Return the (X, Y) coordinate for the center point of the cell that contains the specified text.  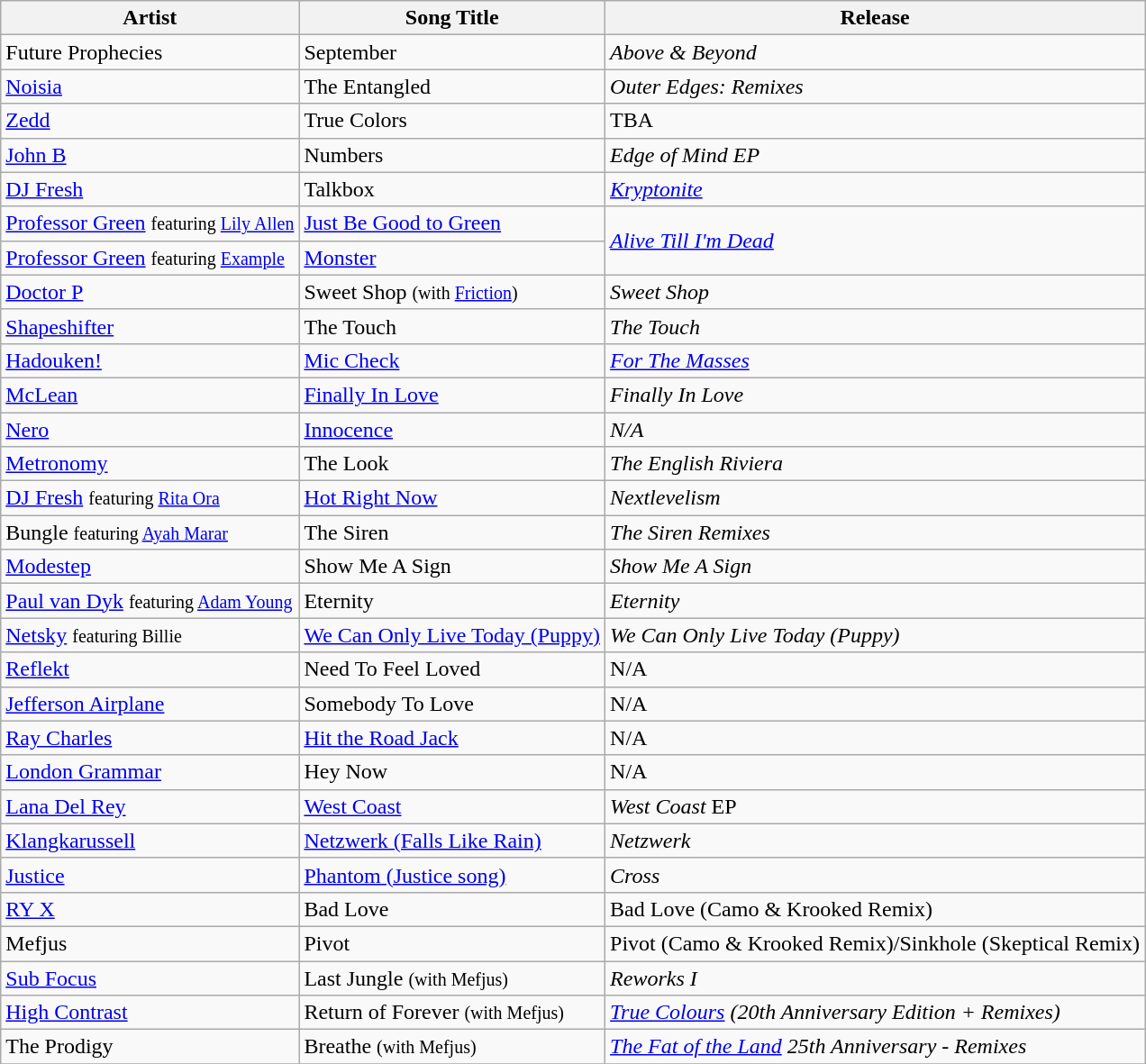
The Siren (452, 532)
The Entangled (452, 86)
The English Riviera (876, 464)
Innocence (452, 430)
The Fat of the Land 25th Anniversary - Remixes (876, 1047)
Modestep (150, 567)
Monster (452, 258)
Bad Love (Camo & Krooked Remix) (876, 909)
Kryptonite (876, 189)
High Contrast (150, 1013)
Nero (150, 430)
The Look (452, 464)
London Grammar (150, 772)
West Coast (452, 806)
Metronomy (150, 464)
Bungle featuring Ayah Marar (150, 532)
Sweet Shop (with Friction) (452, 292)
Breathe (with Mefjus) (452, 1047)
The Prodigy (150, 1047)
Bad Love (452, 909)
Mic Check (452, 360)
McLean (150, 395)
For The Masses (876, 360)
Nextlevelism (876, 498)
Hit the Road Jack (452, 738)
Sweet Shop (876, 292)
John B (150, 155)
Noisia (150, 86)
Just Be Good to Green (452, 223)
Pivot (452, 943)
Future Prophecies (150, 52)
Last Jungle (with Mefjus) (452, 978)
Netzwerk (Falls Like Rain) (452, 841)
Above & Beyond (876, 52)
DJ Fresh featuring Rita Ora (150, 498)
Klangkarussell (150, 841)
Return of Forever (with Mefjus) (452, 1013)
Edge of Mind EP (876, 155)
Lana Del Rey (150, 806)
Pivot (Camo & Krooked Remix)/Sinkhole (Skeptical Remix) (876, 943)
Paul van Dyk featuring Adam Young (150, 601)
True Colors (452, 121)
Release (876, 18)
Netsky featuring Billie (150, 635)
Talkbox (452, 189)
Mefjus (150, 943)
Justice (150, 875)
Outer Edges: Remixes (876, 86)
Hot Right Now (452, 498)
Song Title (452, 18)
RY X (150, 909)
Numbers (452, 155)
Cross (876, 875)
Phantom (Justice song) (452, 875)
Hey Now (452, 772)
Need To Feel Loved (452, 669)
Somebody To Love (452, 704)
Jefferson Airplane (150, 704)
The Siren Remixes (876, 532)
True Colours (20th Anniversary Edition + Remixes) (876, 1013)
Professor Green featuring Example (150, 258)
Reworks I (876, 978)
Alive Till I'm Dead (876, 241)
Hadouken! (150, 360)
DJ Fresh (150, 189)
Shapeshifter (150, 326)
Zedd (150, 121)
Ray Charles (150, 738)
Netzwerk (876, 841)
Sub Focus (150, 978)
Professor Green featuring Lily Allen (150, 223)
West Coast EP (876, 806)
Reflekt (150, 669)
September (452, 52)
TBA (876, 121)
Doctor P (150, 292)
Artist (150, 18)
